Scan for the cell matching the given text and deliver its (X, Y) coordinate at center. 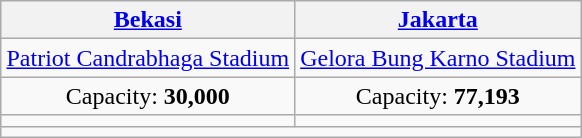
Jakarta (438, 20)
Gelora Bung Karno Stadium (438, 58)
Bekasi (148, 20)
Capacity: 77,193 (438, 96)
Patriot Candrabhaga Stadium (148, 58)
Capacity: 30,000 (148, 96)
